Capture the cell that displays the provided text and extract its (X, Y) central coordinate. 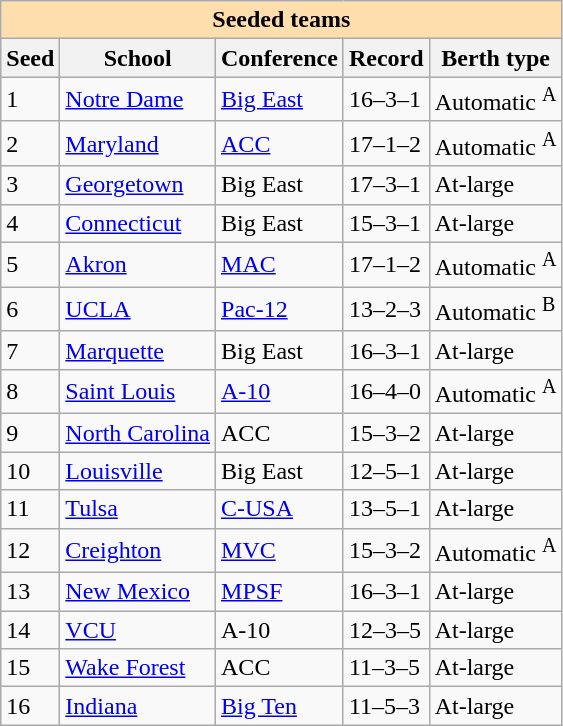
Berth type (496, 58)
Creighton (138, 550)
MVC (280, 550)
School (138, 58)
11–3–5 (386, 668)
12–5–1 (386, 471)
3 (30, 185)
Georgetown (138, 185)
2 (30, 144)
16–4–0 (386, 392)
16 (30, 706)
Seed (30, 58)
7 (30, 350)
VCU (138, 630)
13–5–1 (386, 509)
Marquette (138, 350)
New Mexico (138, 592)
9 (30, 433)
Pac-12 (280, 310)
14 (30, 630)
Maryland (138, 144)
8 (30, 392)
5 (30, 264)
Notre Dame (138, 100)
North Carolina (138, 433)
MAC (280, 264)
15 (30, 668)
Seeded teams (282, 20)
11 (30, 509)
12–3–5 (386, 630)
MPSF (280, 592)
Automatic B (496, 310)
Louisville (138, 471)
13 (30, 592)
10 (30, 471)
17–3–1 (386, 185)
Tulsa (138, 509)
1 (30, 100)
13–2–3 (386, 310)
12 (30, 550)
Conference (280, 58)
C-USA (280, 509)
6 (30, 310)
11–5–3 (386, 706)
15–3–1 (386, 223)
UCLA (138, 310)
Connecticut (138, 223)
Wake Forest (138, 668)
Akron (138, 264)
4 (30, 223)
Saint Louis (138, 392)
Record (386, 58)
Indiana (138, 706)
Big Ten (280, 706)
